Locate the cell with the specified text and output its [x, y] center coordinate. 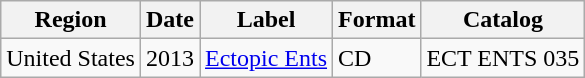
Ectopic Ents [266, 58]
Label [266, 20]
CD [377, 58]
Format [377, 20]
Region [71, 20]
Date [170, 20]
ECT ENTS 035 [503, 58]
2013 [170, 58]
United States [71, 58]
Catalog [503, 20]
